Identify which cell holds the provided text, then report its (X, Y) central coordinate. 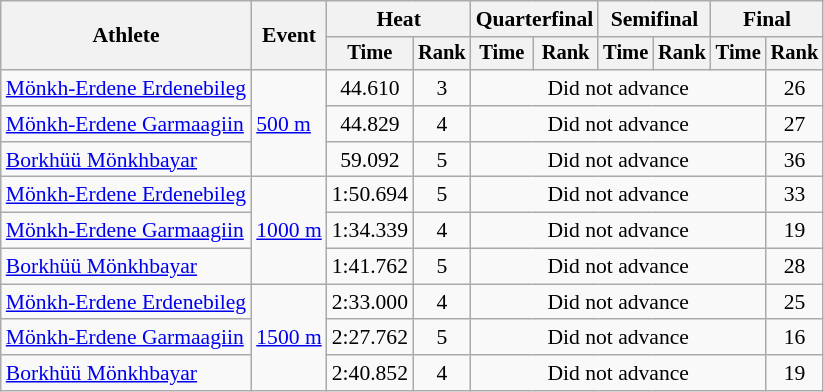
25 (795, 302)
28 (795, 267)
1000 m (288, 230)
36 (795, 160)
Event (288, 36)
500 m (288, 124)
26 (795, 88)
2:40.852 (370, 373)
59.092 (370, 160)
16 (795, 338)
Quarterfinal (535, 19)
3 (442, 88)
1:50.694 (370, 195)
27 (795, 124)
Heat (399, 19)
Semifinal (654, 19)
1:41.762 (370, 267)
2:27.762 (370, 338)
2:33.000 (370, 302)
Final (767, 19)
1:34.339 (370, 231)
1500 m (288, 338)
Athlete (126, 36)
33 (795, 195)
44.829 (370, 124)
44.610 (370, 88)
